From the cell containing the given text, extract its center point as (x, y) coordinate. 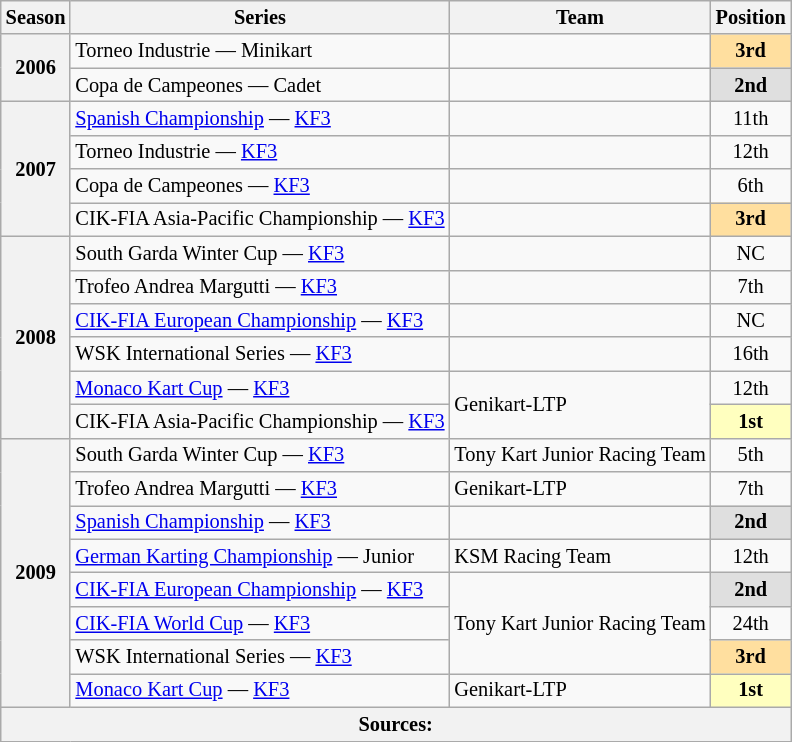
German Karting Championship — Junior (260, 556)
Series (260, 17)
Position (751, 17)
Copa de Campeones — Cadet (260, 85)
KSM Racing Team (580, 556)
Sources: (396, 724)
Season (36, 17)
Torneo Industrie — Minikart (260, 51)
Copa de Campeones — KF3 (260, 186)
5th (751, 455)
2008 (36, 337)
Torneo Industrie — KF3 (260, 152)
CIK-FIA World Cup — KF3 (260, 623)
Team (580, 17)
24th (751, 623)
2006 (36, 68)
11th (751, 118)
16th (751, 354)
2007 (36, 168)
2009 (36, 572)
6th (751, 186)
